Find where the given text appears and provide that cell's center as [X, Y] coordinate. 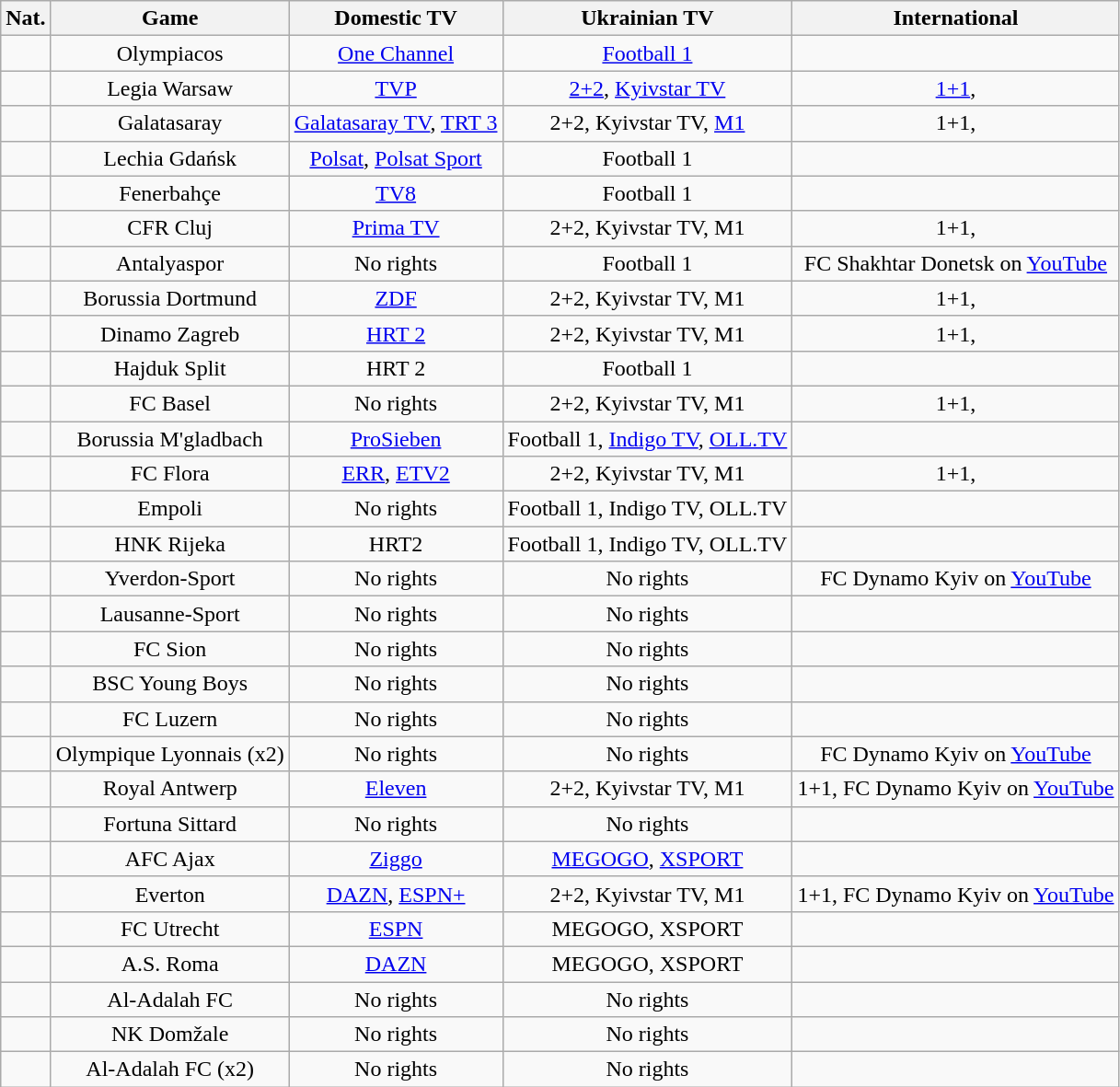
FC Basel [169, 403]
Ziggo [396, 859]
Al-Adalah FC (x2) [169, 1070]
Dinamo Zagreb [169, 333]
Polsat, Polsat Sport [396, 158]
A.S. Roma [169, 964]
BSC Young Boys [169, 684]
Nat. [26, 18]
Everton [169, 894]
Borussia M'gladbach [169, 439]
Game [169, 18]
TV8 [396, 193]
Yverdon-Sport [169, 579]
HRT2 [396, 544]
ProSieben [396, 439]
Ukrainian TV [648, 18]
One Channel [396, 53]
Fenerbahçe [169, 193]
ERR, ETV2 [396, 474]
ESPN [396, 929]
FC Flora [169, 474]
Hajduk Split [169, 368]
Borussia Dortmund [169, 298]
Domestic TV [396, 18]
Galatasaray [169, 123]
Eleven [396, 789]
FC Sion [169, 649]
TVP [396, 88]
DAZN [396, 964]
2+2, Kyivstar TV [648, 88]
Empoli [169, 509]
Legia Warsaw [169, 88]
International [955, 18]
Antalyaspor [169, 263]
Galatasaray TV, TRT 3 [396, 123]
FC Shakhtar Donetsk on YouTube [955, 263]
Royal Antwerp [169, 789]
Lechia Gdańsk [169, 158]
Prima TV [396, 228]
Lausanne-Sport [169, 614]
FC Utrecht [169, 929]
NK Domžale [169, 1035]
HNK Rijeka [169, 544]
Al-Adalah FC [169, 999]
Olympique Lyonnais (x2) [169, 754]
AFC Ajax [169, 859]
Fortuna Sittard [169, 824]
FC Luzern [169, 719]
CFR Cluj [169, 228]
Olympiacos [169, 53]
ZDF [396, 298]
DAZN, ESPN+ [396, 894]
